Return [X, Y] of the center of cell containing provided text 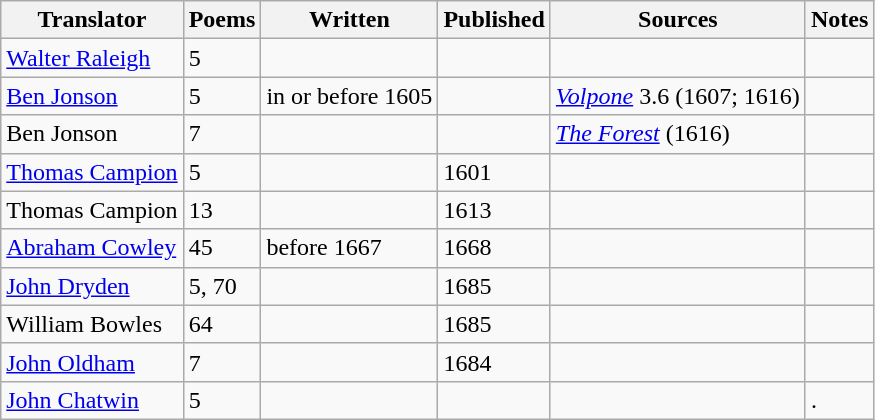
64 [222, 324]
William Bowles [92, 324]
Published [494, 20]
Written [350, 20]
Sources [678, 20]
13 [222, 210]
1613 [494, 210]
before 1667 [350, 248]
1684 [494, 362]
John Oldham [92, 362]
Walter Raleigh [92, 58]
John Chatwin [92, 400]
Abraham Cowley [92, 248]
in or before 1605 [350, 96]
45 [222, 248]
1601 [494, 172]
John Dryden [92, 286]
5, 70 [222, 286]
1668 [494, 248]
Translator [92, 20]
. [839, 400]
The Forest (1616) [678, 134]
Poems [222, 20]
Notes [839, 20]
Volpone 3.6 (1607; 1616) [678, 96]
